Locate the cell with the specified text and output its [x, y] center coordinate. 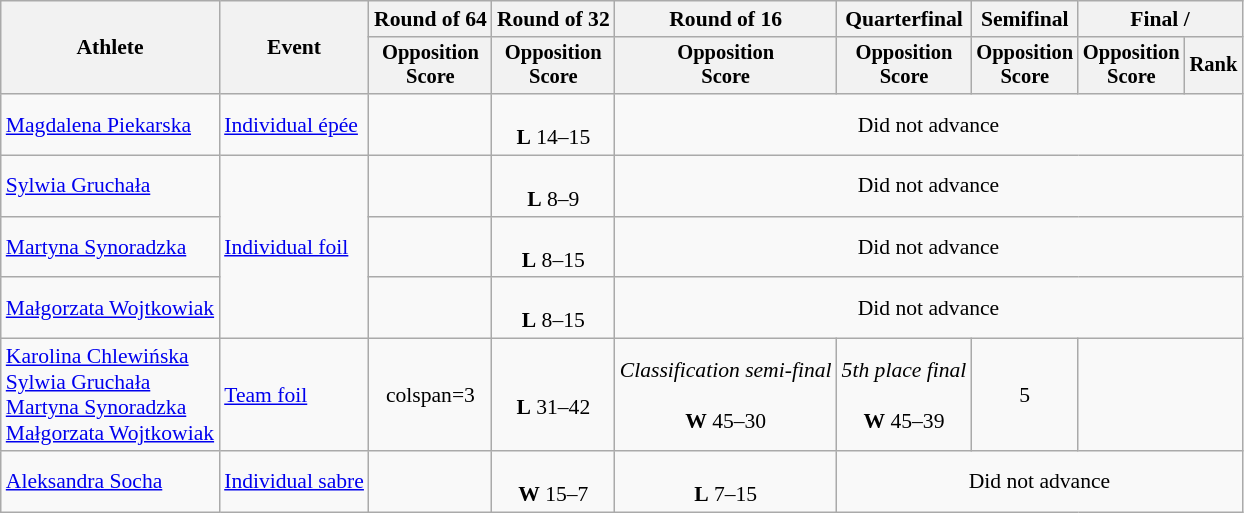
Rank [1214, 66]
Event [294, 48]
Classification semi-final W 45–30 [726, 395]
Aleksandra Socha [110, 482]
Final / [1160, 19]
Martyna Synoradzka [110, 248]
5 [1024, 395]
L 8–9 [554, 186]
L 31–42 [554, 395]
Magdalena Piekarska [110, 124]
Karolina ChlewińskaSylwia GruchałaMartyna SynoradzkaMałgorzata Wojtkowiak [110, 395]
colspan=3 [430, 395]
Athlete [110, 48]
Individual épée [294, 124]
Sylwia Gruchała [110, 186]
L 14–15 [554, 124]
5th place final W 45–39 [904, 395]
Individual sabre [294, 482]
L 7–15 [726, 482]
Małgorzata Wojtkowiak [110, 308]
Quarterfinal [904, 19]
Round of 32 [554, 19]
W 15–7 [554, 482]
Team foil [294, 395]
Round of 64 [430, 19]
Round of 16 [726, 19]
Semifinal [1024, 19]
Individual foil [294, 248]
